Find where the given text appears and provide that cell's center as [X, Y] coordinate. 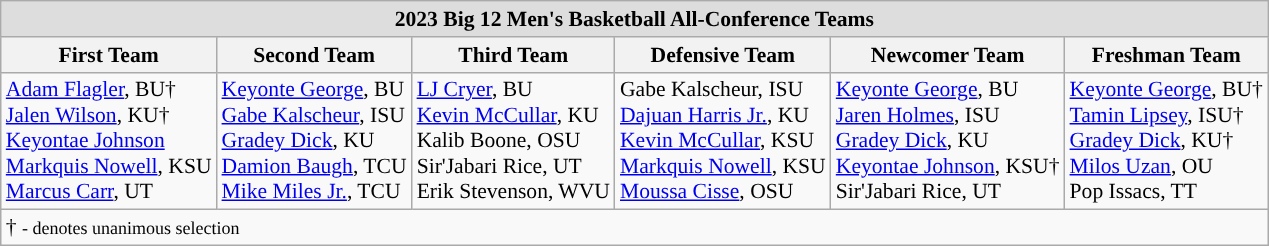
Gabe Kalscheur, ISUDajuan Harris Jr., KUKevin McCullar, KSUMarkquis Nowell, KSUMoussa Cisse, OSU [723, 141]
Freshman Team [1166, 55]
Newcomer Team [948, 55]
Keyonte George, BUJaren Holmes, ISUGradey Dick, KUKeyontae Johnson, KSU†Sir'Jabari Rice, UT [948, 141]
† - denotes unanimous selection [634, 228]
First Team [109, 55]
Keyonte George, BUGabe Kalscheur, ISUGradey Dick, KUDamion Baugh, TCUMike Miles Jr., TCU [314, 141]
2023 Big 12 Men's Basketball All-Conference Teams [634, 19]
Second Team [314, 55]
LJ Cryer, BUKevin McCullar, KUKalib Boone, OSUSir'Jabari Rice, UTErik Stevenson, WVU [514, 141]
Keyonte George, BU†Tamin Lipsey, ISU†Gradey Dick, KU†Milos Uzan, OUPop Issacs, TT [1166, 141]
Defensive Team [723, 55]
Third Team [514, 55]
Adam Flagler, BU†Jalen Wilson, KU†Keyontae JohnsonMarkquis Nowell, KSUMarcus Carr, UT [109, 141]
